Pinpoint the cell where the given text exists, returning its (x, y) midpoint coordinate. 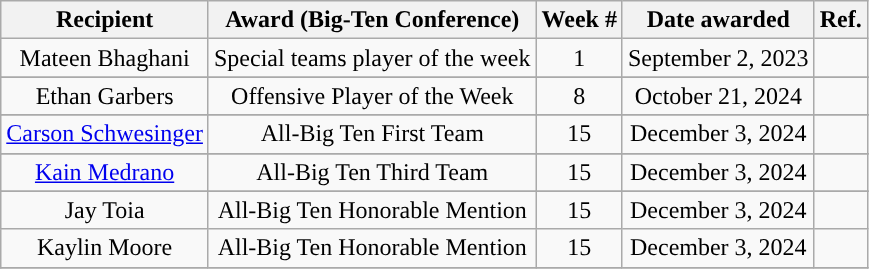
Carson Schwesinger (105, 134)
Ref. (840, 20)
Mateen Bhaghani (105, 58)
Recipient (105, 20)
8 (579, 96)
Kain Medrano (105, 172)
Award (Big-Ten Conference) (372, 20)
All-Big Ten First Team (372, 134)
September 2, 2023 (718, 58)
Offensive Player of the Week (372, 96)
October 21, 2024 (718, 96)
Jay Toia (105, 210)
Date awarded (718, 20)
All-Big Ten Third Team (372, 172)
Kaylin Moore (105, 248)
Week # (579, 20)
Special teams player of the week (372, 58)
Ethan Garbers (105, 96)
1 (579, 58)
